Pinpoint the cell where the given text exists, returning its (x, y) midpoint coordinate. 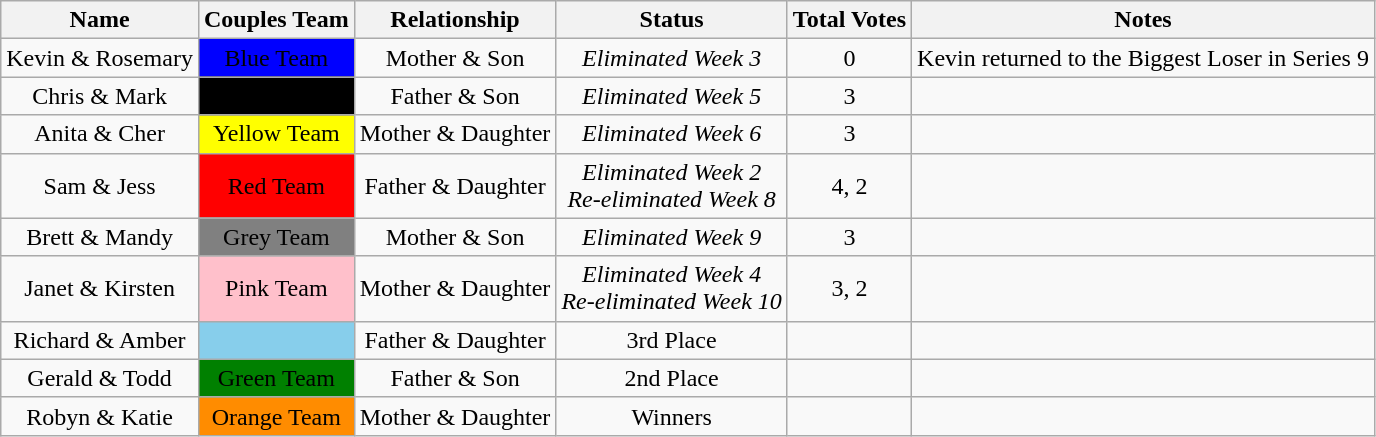
Relationship (455, 20)
Brett & Mandy (100, 237)
Grey Team (276, 237)
0 (849, 58)
Eliminated Week 2 Re-eliminated Week 8 (672, 186)
Blue Team (276, 58)
Orange Team (276, 416)
Pink Team (276, 288)
Kevin & Rosemary (100, 58)
Winners (672, 416)
Richard & Amber (100, 340)
2nd Place (672, 378)
Name (100, 20)
3rd Place (672, 340)
Green Team (276, 378)
Couples Team (276, 20)
Robyn & Katie (100, 416)
Gerald & Todd (100, 378)
Sam & Jess (100, 186)
Yellow Team (276, 134)
Janet & Kirsten (100, 288)
Black Team (276, 96)
Eliminated Week 3 (672, 58)
Eliminated Week 4 Re-eliminated Week 10 (672, 288)
Notes (1144, 20)
Red Team (276, 186)
Kevin returned to the Biggest Loser in Series 9 (1144, 58)
Chris & Mark (100, 96)
Total Votes (849, 20)
4, 2 (849, 186)
Eliminated Week 9 (672, 237)
Eliminated Week 5 (672, 96)
Status (672, 20)
3, 2 (849, 288)
Eliminated Week 6 (672, 134)
Anita & Cher (100, 134)
